Return the (X, Y) coordinate for the center point of the cell that contains the specified text.  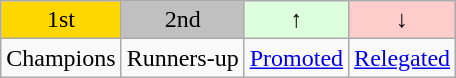
↑ (296, 20)
Runners-up (182, 58)
Promoted (296, 58)
Champions (61, 58)
1st (61, 20)
2nd (182, 20)
↓ (402, 20)
Relegated (402, 58)
